Locate the cell with the specified text and output its (X, Y) center coordinate. 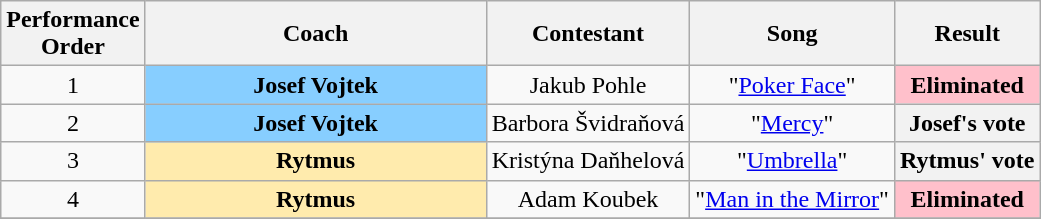
Jakub Pohle (588, 85)
Rytmus' vote (967, 161)
Adam Koubek (588, 199)
Contestant (588, 34)
Result (967, 34)
Kristýna Daňhelová (588, 161)
Song (792, 34)
1 (73, 85)
Josef's vote (967, 123)
"Umbrella" (792, 161)
4 (73, 199)
"Poker Face" (792, 85)
Performance Order (73, 34)
Coach (316, 34)
"Mercy" (792, 123)
2 (73, 123)
3 (73, 161)
Barbora Švidraňová (588, 123)
"Man in the Mirror" (792, 199)
